Locate the cell with the specified text and output its (x, y) center coordinate. 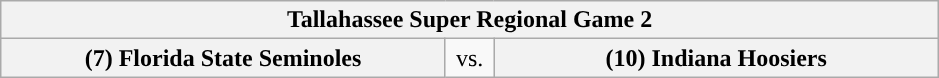
(7) Florida State Seminoles (224, 58)
vs. (470, 58)
(10) Indiana Hoosiers (716, 58)
Tallahassee Super Regional Game 2 (470, 20)
